Search for the cell housing the specified text and yield its (X, Y) center coordinate. 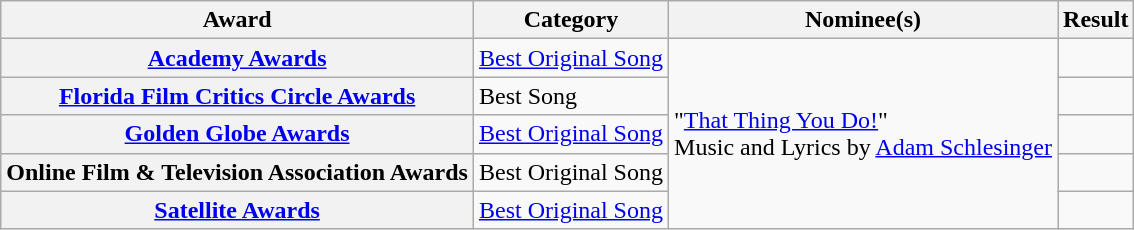
Golden Globe Awards (238, 134)
Satellite Awards (238, 210)
Florida Film Critics Circle Awards (238, 96)
Category (570, 20)
Online Film & Television Association Awards (238, 172)
Academy Awards (238, 58)
Nominee(s) (864, 20)
"That Thing You Do!" Music and Lyrics by Adam Schlesinger (864, 134)
Award (238, 20)
Result (1096, 20)
Best Song (570, 96)
